Search for the cell housing the specified text and yield its [x, y] center coordinate. 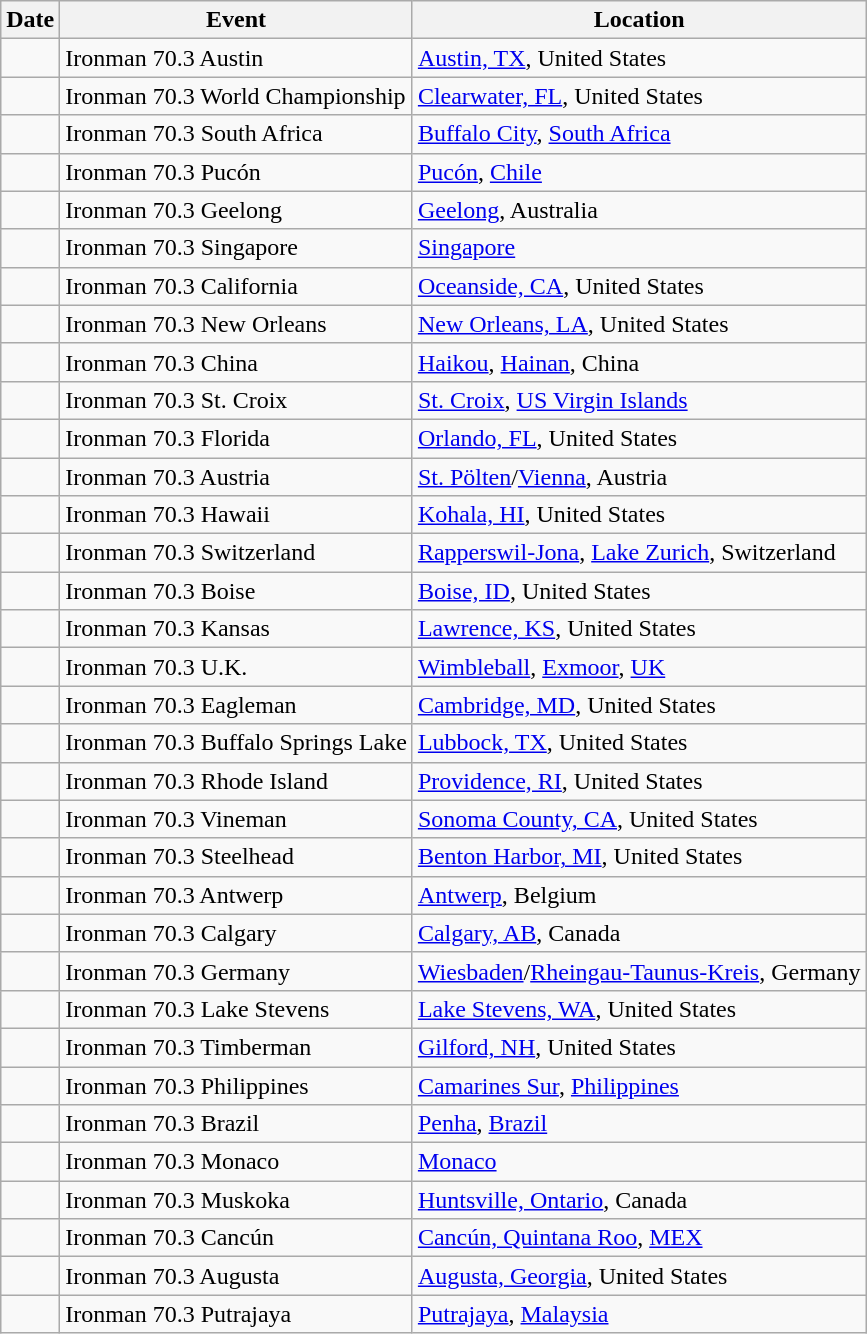
Ironman 70.3 Boise [236, 591]
Ironman 70.3 Eagleman [236, 705]
Ironman 70.3 Philippines [236, 1085]
Ironman 70.3 Muskoka [236, 1200]
Ironman 70.3 Vineman [236, 819]
Lubbock, TX, United States [639, 743]
Ironman 70.3 Austin [236, 58]
Putrajaya, Malaysia [639, 1314]
New Orleans, LA, United States [639, 324]
Ironman 70.3 Buffalo Springs Lake [236, 743]
Ironman 70.3 Singapore [236, 248]
Ironman 70.3 New Orleans [236, 324]
Austin, TX, United States [639, 58]
Ironman 70.3 Cancún [236, 1238]
Event [236, 20]
Ironman 70.3 Putrajaya [236, 1314]
Ironman 70.3 Antwerp [236, 895]
Ironman 70.3 Austria [236, 477]
Boise, ID, United States [639, 591]
Antwerp, Belgium [639, 895]
Haikou, Hainan, China [639, 362]
Ironman 70.3 Brazil [236, 1124]
Ironman 70.3 Switzerland [236, 553]
Orlando, FL, United States [639, 438]
St. Croix, US Virgin Islands [639, 400]
Ironman 70.3 Hawaii [236, 515]
Buffalo City, South Africa [639, 134]
Ironman 70.3 China [236, 362]
Monaco [639, 1162]
Augusta, Georgia, United States [639, 1276]
Ironman 70.3 Monaco [236, 1162]
Ironman 70.3 South Africa [236, 134]
Ironman 70.3 Augusta [236, 1276]
Ironman 70.3 St. Croix [236, 400]
Clearwater, FL, United States [639, 96]
Cancún, Quintana Roo, MEX [639, 1238]
Huntsville, Ontario, Canada [639, 1200]
Penha, Brazil [639, 1124]
Ironman 70.3 Lake Stevens [236, 1009]
Camarines Sur, Philippines [639, 1085]
St. Pölten/Vienna, Austria [639, 477]
Ironman 70.3 Geelong [236, 210]
Benton Harbor, MI, United States [639, 857]
Ironman 70.3 Timberman [236, 1047]
Lake Stevens, WA, United States [639, 1009]
Wimbleball, Exmoor, UK [639, 667]
Rapperswil-Jona, Lake Zurich, Switzerland [639, 553]
Geelong, Australia [639, 210]
Ironman 70.3 Rhode Island [236, 781]
Oceanside, CA, United States [639, 286]
Providence, RI, United States [639, 781]
Location [639, 20]
Cambridge, MD, United States [639, 705]
Ironman 70.3 World Championship [236, 96]
Ironman 70.3 Calgary [236, 933]
Sonoma County, CA, United States [639, 819]
Kohala, HI, United States [639, 515]
Ironman 70.3 Germany [236, 971]
Lawrence, KS, United States [639, 629]
Pucón, Chile [639, 172]
Ironman 70.3 Pucón [236, 172]
Ironman 70.3 Florida [236, 438]
Singapore [639, 248]
Ironman 70.3 U.K. [236, 667]
Gilford, NH, United States [639, 1047]
Wiesbaden/Rheingau-Taunus-Kreis, Germany [639, 971]
Ironman 70.3 Steelhead [236, 857]
Ironman 70.3 California [236, 286]
Date [30, 20]
Ironman 70.3 Kansas [236, 629]
Calgary, AB, Canada [639, 933]
